Locate the cell with the specified text and output its (x, y) center coordinate. 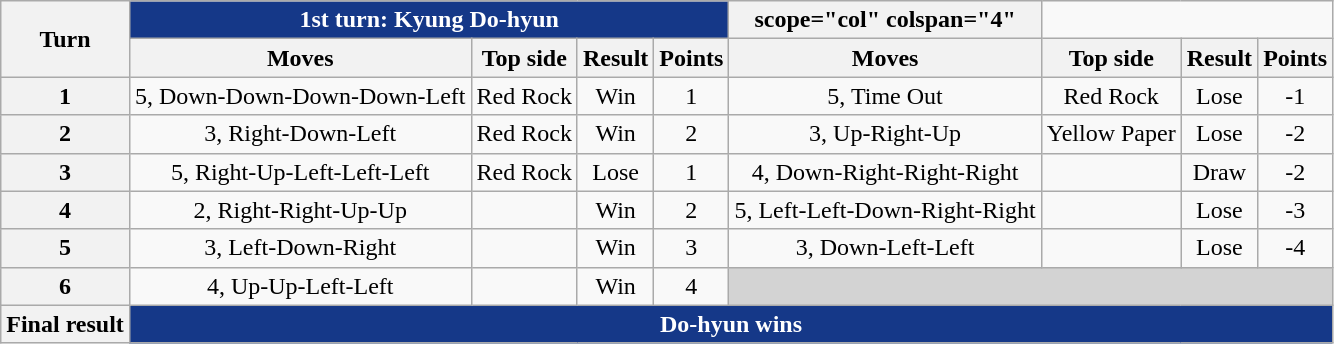
4, Down-Right-Right-Right (885, 172)
Turn (66, 39)
5, Time Out (885, 96)
5 (66, 248)
4, Up-Up-Left-Left (300, 286)
5, Down-Down-Down-Down-Left (300, 96)
1st turn: Kyung Do-hyun (429, 20)
5, Left-Left-Down-Right-Right (885, 210)
-4 (1296, 248)
Draw (1219, 172)
3, Left-Down-Right (300, 248)
scope="col" colspan="4" (885, 20)
Final result (66, 324)
2, Right-Right-Up-Up (300, 210)
-1 (1296, 96)
6 (66, 286)
3, Down-Left-Left (885, 248)
3, Up-Right-Up (885, 134)
Yellow Paper (1111, 134)
Do-hyun wins (730, 324)
3, Right-Down-Left (300, 134)
-3 (1296, 210)
5, Right-Up-Left-Left-Left (300, 172)
